Return (x, y) of the center of cell containing provided text 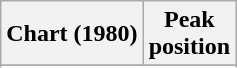
Chart (1980) (72, 34)
Peakposition (189, 34)
